Extract the (X, Y) coordinate from the center of the cell holding the provided text.  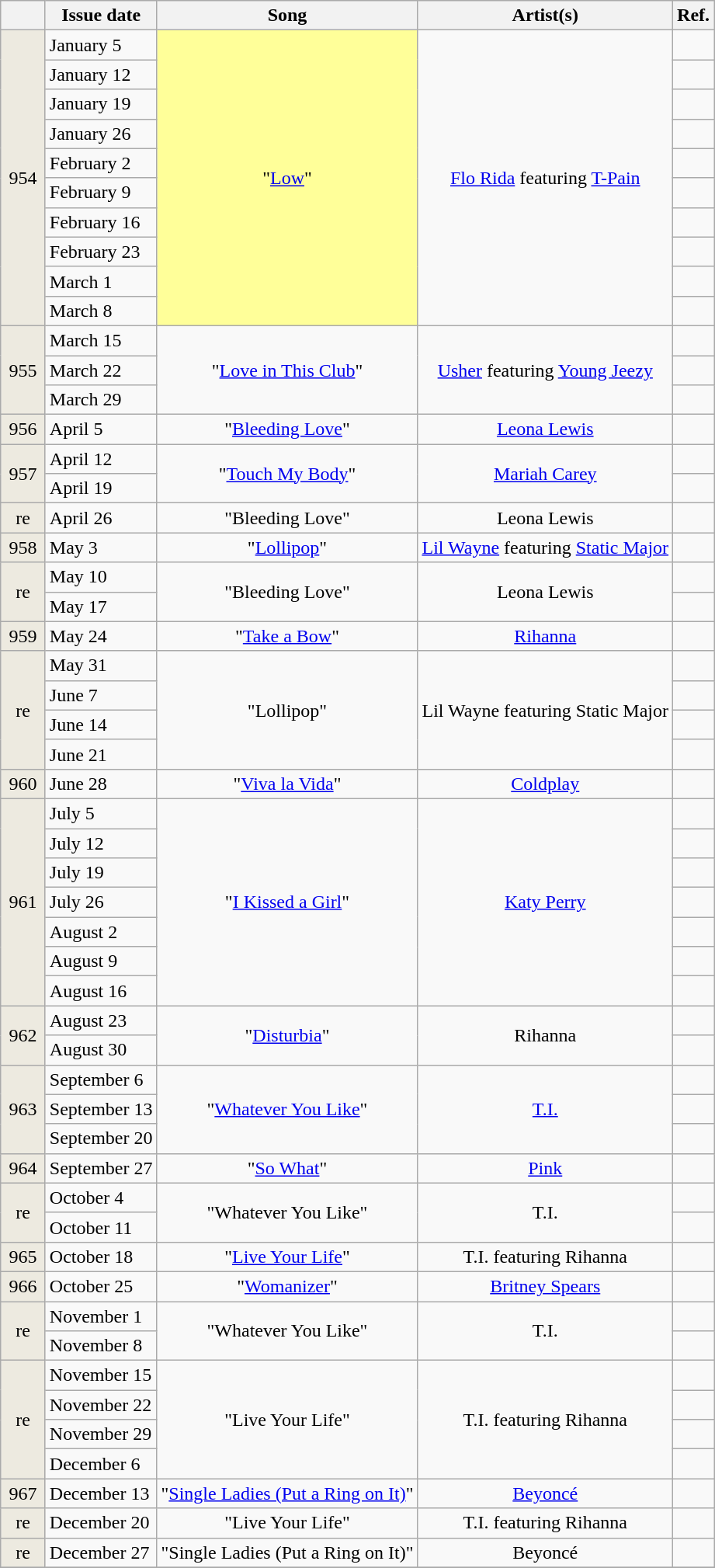
954 (23, 179)
957 (23, 474)
961 (23, 902)
January 5 (101, 45)
December 13 (101, 1493)
June 21 (101, 754)
July 19 (101, 873)
April 26 (101, 518)
Song (287, 16)
July 26 (101, 902)
"Low" (287, 179)
February 9 (101, 193)
"I Kissed a Girl" (287, 902)
"Touch My Body" (287, 474)
September 20 (101, 1139)
May 10 (101, 577)
Usher featuring Young Jeezy (545, 370)
Artist(s) (545, 16)
November 8 (101, 1346)
April 5 (101, 429)
964 (23, 1168)
Coldplay (545, 784)
September 13 (101, 1109)
May 31 (101, 666)
February 16 (101, 222)
May 3 (101, 548)
965 (23, 1257)
955 (23, 370)
967 (23, 1493)
August 23 (101, 1020)
January 26 (101, 134)
March 15 (101, 340)
July 5 (101, 813)
November 1 (101, 1316)
December 6 (101, 1464)
July 12 (101, 843)
October 25 (101, 1286)
Pink (545, 1168)
October 11 (101, 1227)
June 7 (101, 695)
"So What" (287, 1168)
Mariah Carey (545, 474)
Ref. (694, 16)
April 19 (101, 488)
February 23 (101, 252)
August 16 (101, 991)
April 12 (101, 459)
June 14 (101, 725)
March 22 (101, 370)
"Disturbia" (287, 1035)
January 19 (101, 104)
January 12 (101, 75)
March 1 (101, 281)
960 (23, 784)
March 8 (101, 311)
Issue date (101, 16)
March 29 (101, 400)
August 2 (101, 932)
959 (23, 636)
"Love in This Club" (287, 370)
June 28 (101, 784)
Flo Rida featuring T-Pain (545, 179)
"Viva la Vida" (287, 784)
October 4 (101, 1198)
958 (23, 548)
December 20 (101, 1523)
"Take a Bow" (287, 636)
February 2 (101, 163)
Katy Perry (545, 902)
November 15 (101, 1375)
October 18 (101, 1257)
September 27 (101, 1168)
May 24 (101, 636)
May 17 (101, 607)
November 29 (101, 1434)
Britney Spears (545, 1286)
956 (23, 429)
"Womanizer" (287, 1286)
December 27 (101, 1552)
963 (23, 1109)
August 30 (101, 1050)
September 6 (101, 1080)
962 (23, 1035)
August 9 (101, 961)
966 (23, 1286)
November 22 (101, 1405)
